Pinpoint the cell where the given text exists, returning its (x, y) midpoint coordinate. 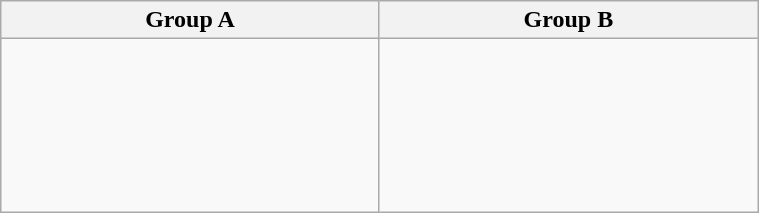
Group B (568, 20)
Group A (190, 20)
